For the text-containing cell, return its midpoint in [x, y] coordinate format. 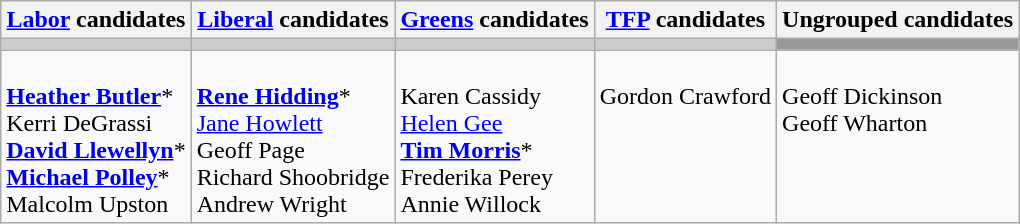
TFP candidates [685, 20]
Rene Hidding* Jane Howlett Geoff Page Richard Shoobridge Andrew Wright [293, 136]
Liberal candidates [293, 20]
Ungrouped candidates [898, 20]
Heather Butler* Kerri DeGrassi David Llewellyn* Michael Polley* Malcolm Upston [96, 136]
Geoff Dickinson Geoff Wharton [898, 136]
Labor candidates [96, 20]
Gordon Crawford [685, 136]
Karen Cassidy Helen Gee Tim Morris* Frederika Perey Annie Willock [494, 136]
Greens candidates [494, 20]
